Search for the cell housing the specified text and yield its [X, Y] center coordinate. 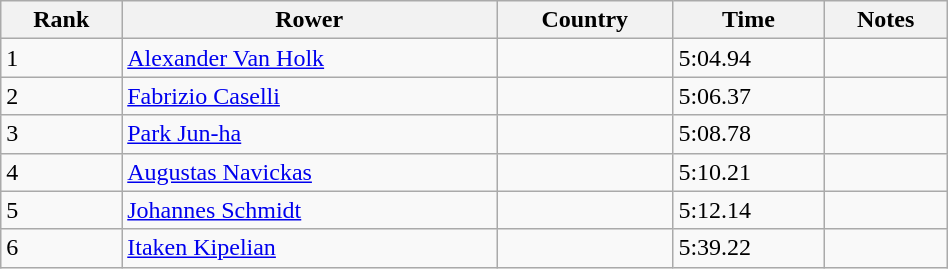
Park Jun-ha [310, 134]
5:10.21 [748, 172]
Alexander Van Holk [310, 58]
Time [748, 20]
5:12.14 [748, 210]
3 [62, 134]
Notes [886, 20]
5:08.78 [748, 134]
Augustas Navickas [310, 172]
Rower [310, 20]
Fabrizio Caselli [310, 96]
6 [62, 248]
Country [585, 20]
Itaken Kipelian [310, 248]
Rank [62, 20]
5:06.37 [748, 96]
1 [62, 58]
5:04.94 [748, 58]
4 [62, 172]
5 [62, 210]
2 [62, 96]
5:39.22 [748, 248]
Johannes Schmidt [310, 210]
